Extract the [x, y] coordinate from the center of the cell holding the provided text.  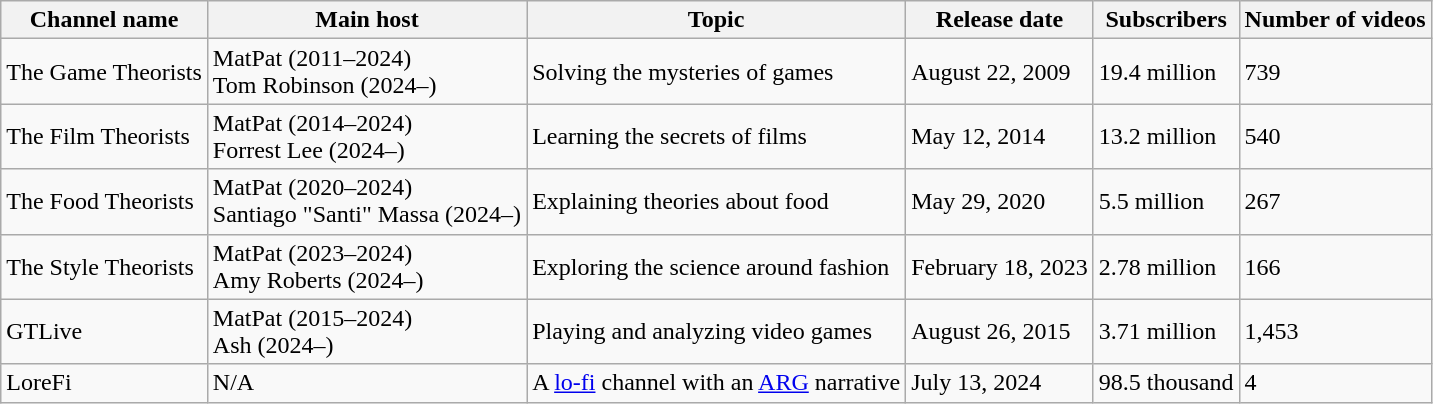
98.5 thousand [1166, 383]
Explaining theories about food [716, 202]
The Style Theorists [104, 266]
739 [1335, 72]
Playing and analyzing video games [716, 332]
MatPat (2015–2024)Ash (2024–) [366, 332]
May 12, 2014 [1000, 136]
Release date [1000, 20]
3.71 million [1166, 332]
Exploring the science around fashion [716, 266]
5.5 million [1166, 202]
The Food Theorists [104, 202]
A lo-fi channel with an ARG narrative [716, 383]
Channel name [104, 20]
July 13, 2024 [1000, 383]
13.2 million [1166, 136]
Subscribers [1166, 20]
Number of videos [1335, 20]
1,453 [1335, 332]
N/A [366, 383]
August 26, 2015 [1000, 332]
MatPat (2020–2024)Santiago "Santi" Massa (2024–) [366, 202]
LoreFi [104, 383]
MatPat (2014–2024)Forrest Lee (2024–) [366, 136]
Topic [716, 20]
4 [1335, 383]
Main host [366, 20]
19.4 million [1166, 72]
May 29, 2020 [1000, 202]
The Game Theorists [104, 72]
August 22, 2009 [1000, 72]
Solving the mysteries of games [716, 72]
MatPat (2011–2024)Tom Robinson (2024–) [366, 72]
The Film Theorists [104, 136]
Learning the secrets of films [716, 136]
267 [1335, 202]
MatPat (2023–2024)Amy Roberts (2024–) [366, 266]
2.78 million [1166, 266]
GTLive [104, 332]
166 [1335, 266]
540 [1335, 136]
February 18, 2023 [1000, 266]
